Provide the [X, Y] coordinate of the cell's center where the given text is located.  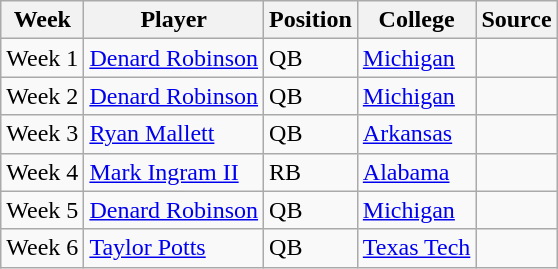
Position [311, 20]
Week 3 [42, 134]
Mark Ingram II [174, 172]
College [416, 20]
RB [311, 172]
Source [516, 20]
Taylor Potts [174, 248]
Week 2 [42, 96]
Week 6 [42, 248]
Arkansas [416, 134]
Week 5 [42, 210]
Week 1 [42, 58]
Week 4 [42, 172]
Alabama [416, 172]
Texas Tech [416, 248]
Ryan Mallett [174, 134]
Week [42, 20]
Player [174, 20]
